Output the (x, y) coordinate of the center of the cell containing the given text.  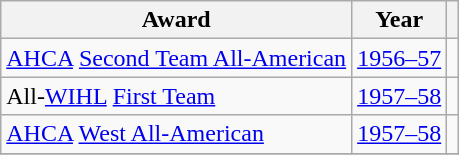
All-WIHL First Team (176, 96)
AHCA West All-American (176, 134)
Year (400, 20)
1956–57 (400, 58)
AHCA Second Team All-American (176, 58)
Award (176, 20)
